Find where the given text appears and provide that cell's center as (x, y) coordinate. 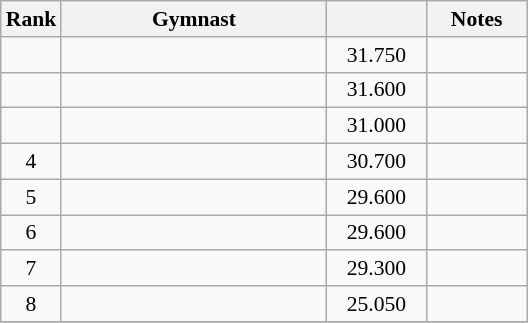
Rank (32, 19)
Notes (477, 19)
8 (32, 304)
25.050 (376, 304)
7 (32, 269)
31.750 (376, 55)
4 (32, 162)
Gymnast (194, 19)
31.600 (376, 90)
5 (32, 197)
29.300 (376, 269)
30.700 (376, 162)
6 (32, 233)
31.000 (376, 126)
